Return [x, y] of the center of cell containing provided text 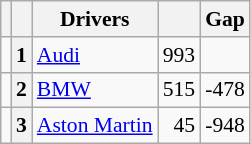
2 [22, 90]
-478 [225, 90]
Audi [95, 55]
Aston Martin [95, 126]
BMW [95, 90]
-948 [225, 126]
3 [22, 126]
Gap [225, 19]
993 [180, 55]
515 [180, 90]
45 [180, 126]
1 [22, 55]
Drivers [95, 19]
